Capture the cell that displays the provided text and extract its [X, Y] central coordinate. 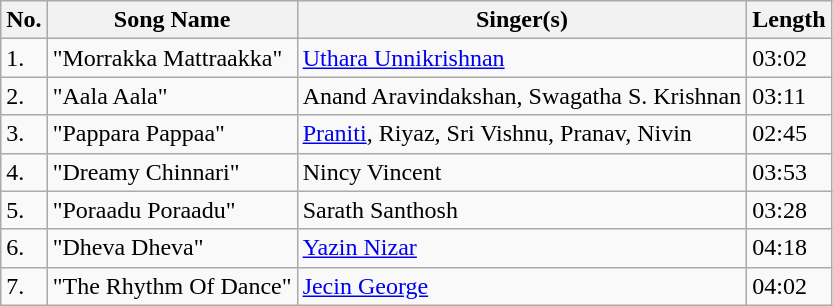
04:02 [789, 286]
Praniti, Riyaz, Sri Vishnu, Pranav, Nivin [522, 134]
03:11 [789, 96]
Jecin George [522, 286]
Sarath Santhosh [522, 210]
2. [24, 96]
No. [24, 20]
Singer(s) [522, 20]
"Poraadu Poraadu" [172, 210]
6. [24, 248]
"Dreamy Chinnari" [172, 172]
"The Rhythm Of Dance" [172, 286]
7. [24, 286]
"Pappara Pappaa" [172, 134]
"Dheva Dheva" [172, 248]
03:28 [789, 210]
04:18 [789, 248]
03:02 [789, 58]
03:53 [789, 172]
Song Name [172, 20]
1. [24, 58]
4. [24, 172]
"Morrakka Mattraakka" [172, 58]
Nincy Vincent [522, 172]
Length [789, 20]
3. [24, 134]
Anand Aravindakshan, Swagatha S. Krishnan [522, 96]
02:45 [789, 134]
5. [24, 210]
Uthara Unnikrishnan [522, 58]
"Aala Aala" [172, 96]
Yazin Nizar [522, 248]
